Extract the [x, y] coordinate from the center of the cell holding the provided text.  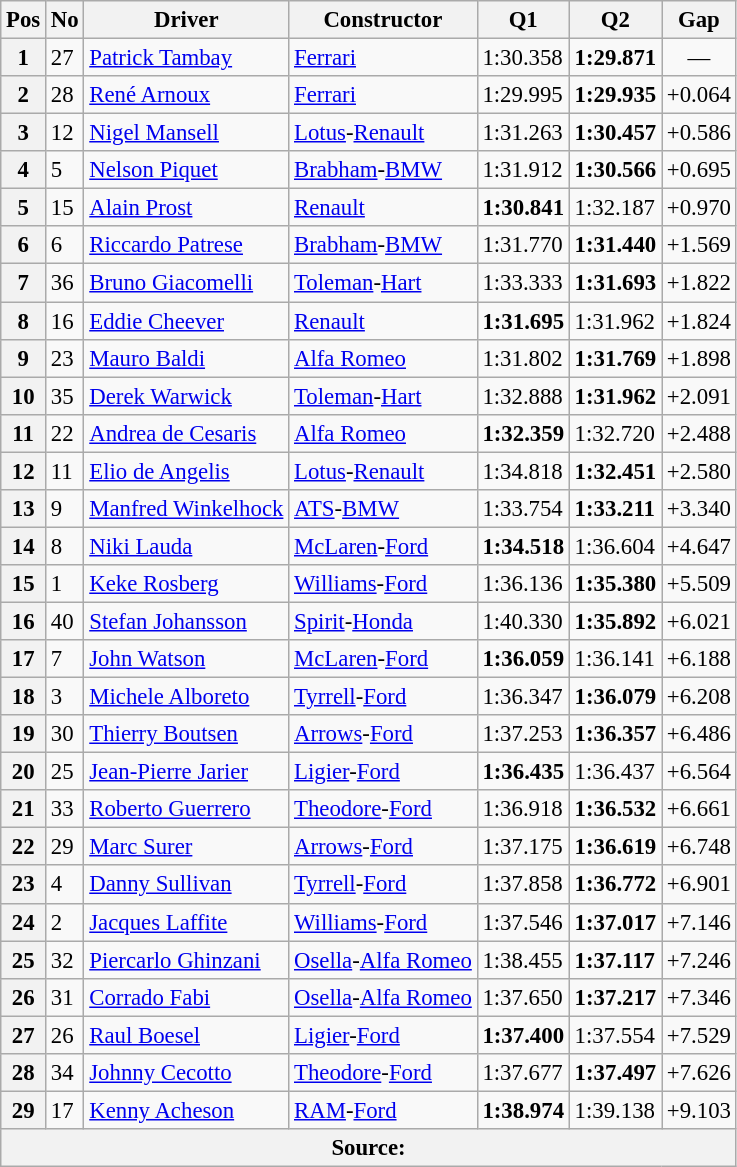
+7.529 [700, 1035]
33 [65, 809]
+2.580 [700, 471]
1:37.017 [615, 922]
+4.647 [700, 546]
1:36.435 [523, 772]
1:31.440 [615, 245]
Derek Warwick [186, 396]
René Arnoux [186, 95]
1:32.187 [615, 208]
+2.091 [700, 396]
1:31.802 [523, 358]
+0.586 [700, 133]
1:30.566 [615, 170]
John Watson [186, 659]
1:30.841 [523, 208]
32 [65, 960]
1:36.141 [615, 659]
+6.661 [700, 809]
36 [65, 283]
1:29.871 [615, 58]
1:33.754 [523, 509]
1:29.995 [523, 95]
Elio de Angelis [186, 471]
1:40.330 [523, 621]
1:36.059 [523, 659]
Jean-Pierre Jarier [186, 772]
1:37.400 [523, 1035]
Source: [369, 1148]
Riccardo Patrese [186, 245]
1:37.554 [615, 1035]
Manfred Winkelhock [186, 509]
Jacques Laffite [186, 922]
20 [24, 772]
1:30.358 [523, 58]
No [65, 20]
Nelson Piquet [186, 170]
+6.486 [700, 734]
1:39.138 [615, 1110]
1:31.770 [523, 245]
40 [65, 621]
Johnny Cecotto [186, 1073]
1:36.918 [523, 809]
1:31.693 [615, 283]
34 [65, 1073]
Q2 [615, 20]
Eddie Cheever [186, 321]
1:37.546 [523, 922]
Q1 [523, 20]
1:36.772 [615, 885]
Gap [700, 20]
Piercarlo Ghinzani [186, 960]
+6.021 [700, 621]
+2.488 [700, 433]
Danny Sullivan [186, 885]
+6.748 [700, 847]
1:35.892 [615, 621]
1:34.518 [523, 546]
35 [65, 396]
+7.246 [700, 960]
+1.822 [700, 283]
+0.970 [700, 208]
Marc Surer [186, 847]
Roberto Guerrero [186, 809]
1:31.695 [523, 321]
1:29.935 [615, 95]
+1.824 [700, 321]
+5.509 [700, 584]
1:37.677 [523, 1073]
1:31.769 [615, 358]
+6.564 [700, 772]
+7.626 [700, 1073]
30 [65, 734]
Kenny Acheson [186, 1110]
+3.340 [700, 509]
1:37.175 [523, 847]
1:36.532 [615, 809]
Mauro Baldi [186, 358]
24 [24, 922]
1:38.974 [523, 1110]
19 [24, 734]
Spirit-Honda [383, 621]
18 [24, 697]
+6.208 [700, 697]
+9.103 [700, 1110]
31 [65, 997]
1:36.604 [615, 546]
Thierry Boutsen [186, 734]
1:32.451 [615, 471]
1:38.455 [523, 960]
+0.695 [700, 170]
Nigel Mansell [186, 133]
+6.188 [700, 659]
21 [24, 809]
1:30.457 [615, 133]
1:36.347 [523, 697]
+6.901 [700, 885]
1:36.437 [615, 772]
+7.146 [700, 922]
1:32.359 [523, 433]
1:31.263 [523, 133]
Keke Rosberg [186, 584]
1:34.818 [523, 471]
1:33.333 [523, 283]
Stefan Johansson [186, 621]
1:32.720 [615, 433]
Constructor [383, 20]
+0.064 [700, 95]
1:37.117 [615, 960]
— [700, 58]
1:36.619 [615, 847]
1:32.888 [523, 396]
Driver [186, 20]
1:36.079 [615, 697]
1:31.912 [523, 170]
Corrado Fabi [186, 997]
Alain Prost [186, 208]
13 [24, 509]
10 [24, 396]
Pos [24, 20]
14 [24, 546]
1:36.357 [615, 734]
+1.569 [700, 245]
1:33.211 [615, 509]
1:37.650 [523, 997]
Bruno Giacomelli [186, 283]
ATS-BMW [383, 509]
Michele Alboreto [186, 697]
Patrick Tambay [186, 58]
1:37.217 [615, 997]
+1.898 [700, 358]
+7.346 [700, 997]
RAM-Ford [383, 1110]
1:35.380 [615, 584]
Andrea de Cesaris [186, 433]
1:37.497 [615, 1073]
Niki Lauda [186, 546]
Raul Boesel [186, 1035]
1:36.136 [523, 584]
1:37.253 [523, 734]
1:37.858 [523, 885]
